Find where the given text appears and provide that cell's center as [x, y] coordinate. 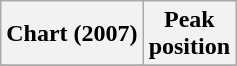
Chart (2007) [72, 34]
Peakposition [189, 34]
